Capture the cell that displays the provided text and extract its [X, Y] central coordinate. 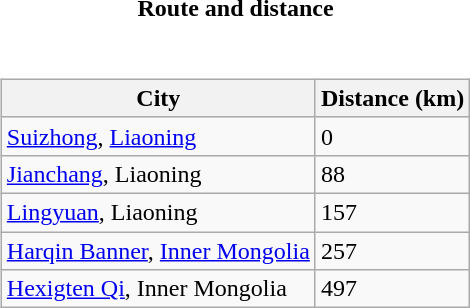
Harqin Banner, Inner Mongolia [158, 251]
Suizhong, Liaoning [158, 136]
157 [392, 212]
88 [392, 174]
257 [392, 251]
Hexigten Qi, Inner Mongolia [158, 289]
Distance (km) [392, 98]
497 [392, 289]
Lingyuan, Liaoning [158, 212]
0 [392, 136]
Jianchang, Liaoning [158, 174]
City [158, 98]
